Extract the (x, y) coordinate from the center of the cell holding the provided text.  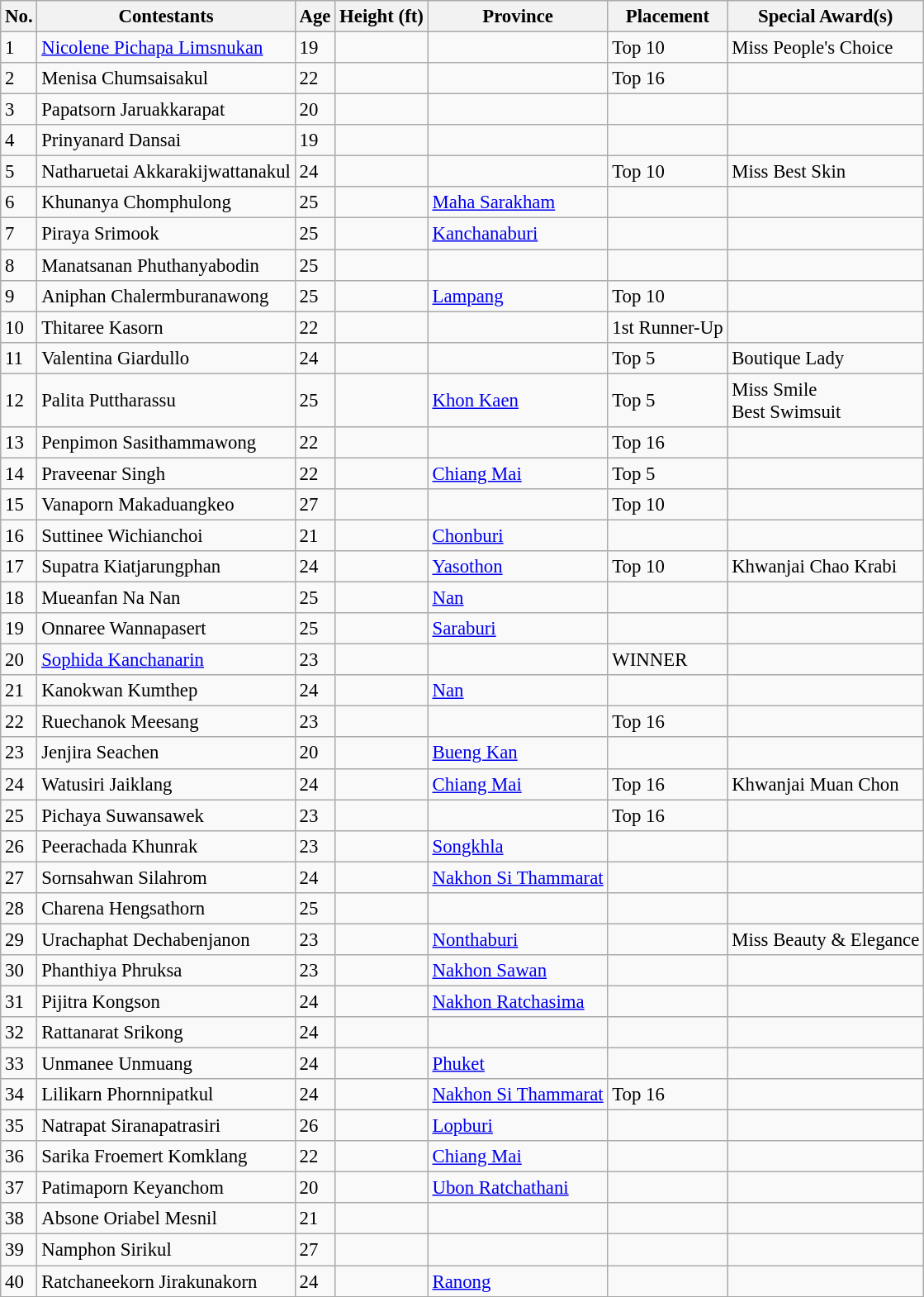
Miss SmileBest Swimsuit (826, 400)
Supatra Kiatjarungphan (166, 567)
Nakhon Ratchasima (518, 1001)
Prinyanard Dansai (166, 140)
Namphon Sirikul (166, 1250)
Natrapat Siranapatrasiri (166, 1126)
Jenjira Seachen (166, 753)
Khwanjai Chao Krabi (826, 567)
Chonburi (518, 535)
1st Runner-Up (667, 327)
4 (19, 140)
30 (19, 971)
Kanokwan Kumthep (166, 691)
Contestants (166, 17)
2 (19, 78)
Ruechanok Meesang (166, 722)
Special Award(s) (826, 17)
Manatsanan Phuthanyabodin (166, 265)
10 (19, 327)
40 (19, 1281)
Natharuetai Akkarakijwattanakul (166, 172)
Province (518, 17)
Phuket (518, 1064)
1 (19, 48)
Placement (667, 17)
Pichaya Suwansawek (166, 815)
39 (19, 1250)
Peerachada Khunrak (166, 846)
8 (19, 265)
14 (19, 473)
Khunanya Chomphulong (166, 202)
Phanthiya Phruksa (166, 971)
3 (19, 110)
Vanaporn Makaduangkeo (166, 505)
Charena Hengsathorn (166, 909)
Lilikarn Phornnipatkul (166, 1095)
Ubon Ratchathani (518, 1188)
Miss Best Skin (826, 172)
7 (19, 234)
Praveenar Singh (166, 473)
Ratchaneekorn Jirakunakorn (166, 1281)
Penpimon Sasithammawong (166, 443)
Nonthaburi (518, 939)
Unmanee Unmuang (166, 1064)
15 (19, 505)
Valentina Giardullo (166, 358)
Mueanfan Na Nan (166, 598)
32 (19, 1033)
6 (19, 202)
Ranong (518, 1281)
Kanchanaburi (518, 234)
34 (19, 1095)
Suttinee Wichianchoi (166, 535)
Yasothon (518, 567)
Sarika Froemert Komklang (166, 1157)
Absone Oriabel Mesnil (166, 1219)
Khon Kaen (518, 400)
18 (19, 598)
No. (19, 17)
Age (315, 17)
Songkhla (518, 846)
Height (ft) (381, 17)
37 (19, 1188)
Nicolene Pichapa Limsnukan (166, 48)
Bueng Kan (518, 753)
Menisa Chumsaisakul (166, 78)
33 (19, 1064)
Maha Sarakham (518, 202)
Thitaree Kasorn (166, 327)
Miss People's Choice (826, 48)
Sornsahwan Silahrom (166, 877)
16 (19, 535)
35 (19, 1126)
Lopburi (518, 1126)
Piraya Srimook (166, 234)
31 (19, 1001)
12 (19, 400)
28 (19, 909)
17 (19, 567)
Saraburi (518, 629)
WINNER (667, 660)
13 (19, 443)
Khwanjai Muan Chon (826, 784)
Boutique Lady (826, 358)
Urachaphat Dechabenjanon (166, 939)
Nakhon Sawan (518, 971)
Palita Puttharassu (166, 400)
Patimaporn Keyanchom (166, 1188)
Sophida Kanchanarin (166, 660)
11 (19, 358)
Rattanarat Srikong (166, 1033)
9 (19, 296)
Miss Beauty & Elegance (826, 939)
Onnaree Wannapasert (166, 629)
Aniphan Chalermburanawong (166, 296)
Lampang (518, 296)
Pijitra Kongson (166, 1001)
Papatsorn Jaruakkarapat (166, 110)
Watusiri Jaiklang (166, 784)
38 (19, 1219)
36 (19, 1157)
5 (19, 172)
29 (19, 939)
